Find where the given text appears and provide that cell's center as (X, Y) coordinate. 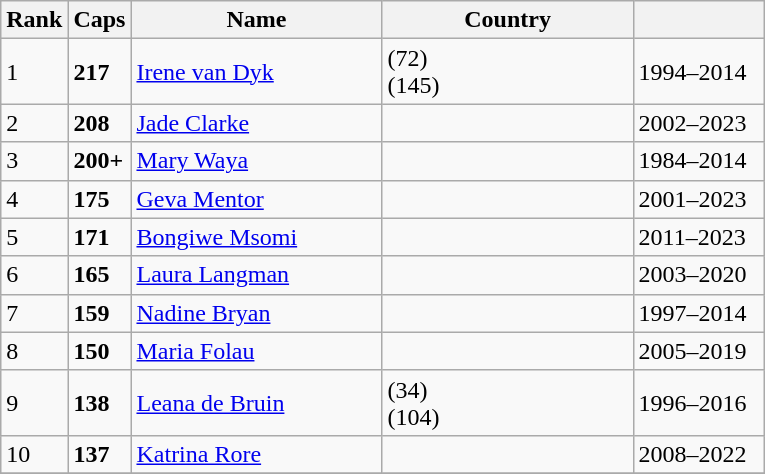
Leana de Bruin (256, 402)
3 (34, 161)
Jade Clarke (256, 123)
Mary Waya (256, 161)
Bongiwe Msomi (256, 237)
2 (34, 123)
171 (100, 237)
2005–2019 (698, 351)
200+ (100, 161)
Caps (100, 20)
1997–2014 (698, 313)
2011–2023 (698, 237)
2003–2020 (698, 275)
4 (34, 199)
1 (34, 72)
8 (34, 351)
(34) (104) (508, 402)
165 (100, 275)
208 (100, 123)
Katrina Rore (256, 454)
137 (100, 454)
Name (256, 20)
5 (34, 237)
1994–2014 (698, 72)
Rank (34, 20)
(72) (145) (508, 72)
217 (100, 72)
7 (34, 313)
Irene van Dyk (256, 72)
2002–2023 (698, 123)
Laura Langman (256, 275)
138 (100, 402)
159 (100, 313)
150 (100, 351)
Maria Folau (256, 351)
1984–2014 (698, 161)
175 (100, 199)
9 (34, 402)
Geva Mentor (256, 199)
2008–2022 (698, 454)
10 (34, 454)
2001–2023 (698, 199)
1996–2016 (698, 402)
6 (34, 275)
Nadine Bryan (256, 313)
Country (508, 20)
